Scan for the cell matching the given text and deliver its [X, Y] coordinate at center. 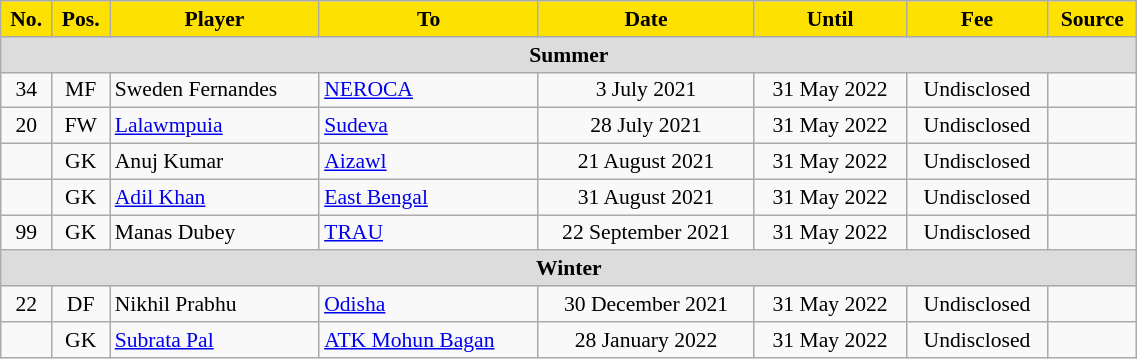
31 August 2021 [646, 197]
Sudeva [428, 126]
Date [646, 19]
Summer [569, 55]
22 [26, 304]
Anuj Kumar [214, 162]
Odisha [428, 304]
Sweden Fernandes [214, 90]
Aizawl [428, 162]
To [428, 19]
No. [26, 19]
MF [81, 90]
TRAU [428, 233]
Fee [977, 19]
Adil Khan [214, 197]
Nikhil Prabhu [214, 304]
ATK Mohun Bagan [428, 340]
Until [830, 19]
30 December 2021 [646, 304]
22 September 2021 [646, 233]
East Bengal [428, 197]
Pos. [81, 19]
FW [81, 126]
Subrata Pal [214, 340]
Player [214, 19]
3 July 2021 [646, 90]
28 January 2022 [646, 340]
NEROCA [428, 90]
34 [26, 90]
DF [81, 304]
99 [26, 233]
20 [26, 126]
Winter [569, 269]
Manas Dubey [214, 233]
Lalawmpuia [214, 126]
28 July 2021 [646, 126]
Source [1092, 19]
21 August 2021 [646, 162]
